Detect which cell encompasses the target text, then output its (x, y) center coordinate. 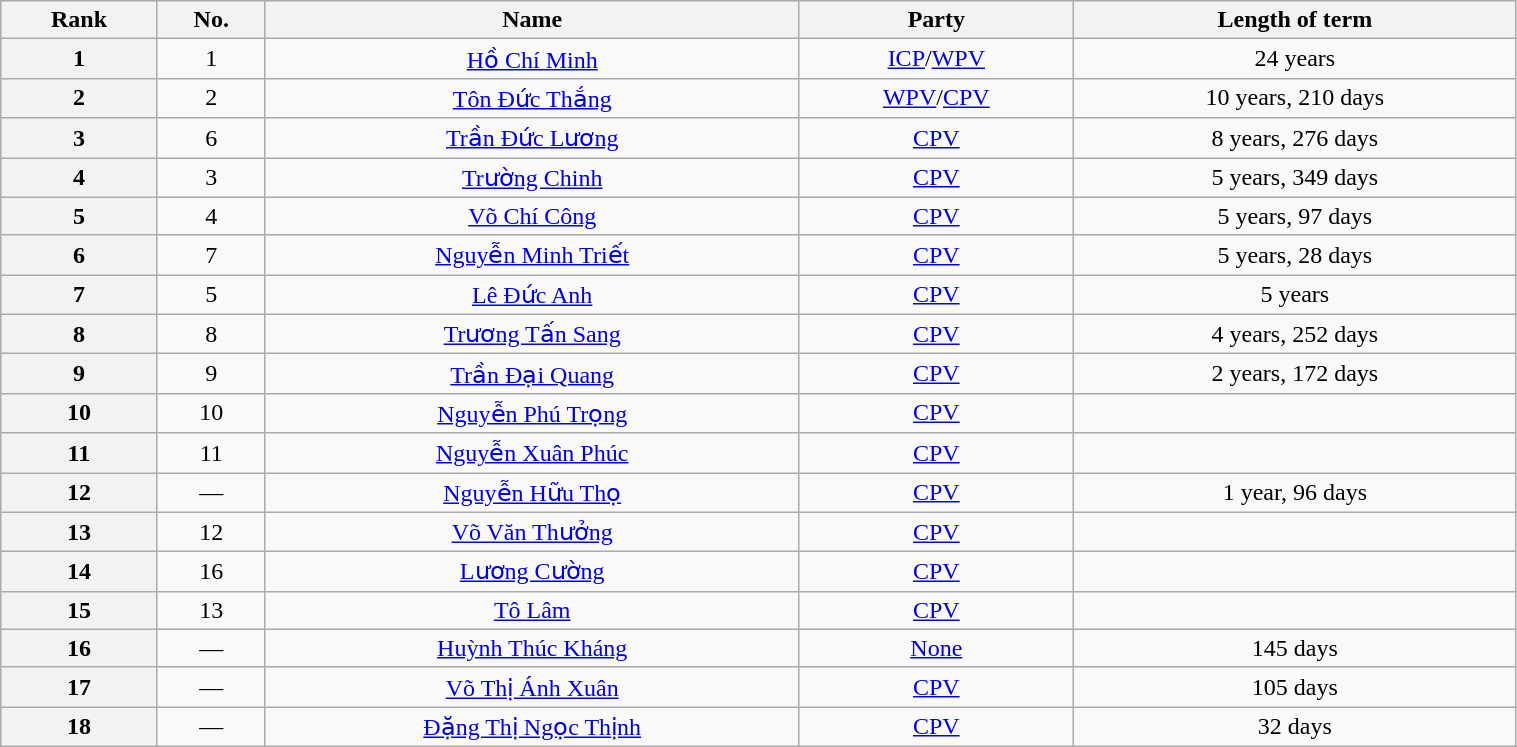
Name (532, 20)
No. (211, 20)
5 years, 28 days (1295, 255)
Nguyễn Minh Triết (532, 255)
Nguyễn Phú Trọng (532, 413)
24 years (1295, 59)
145 days (1295, 648)
Trường Chinh (532, 178)
Nguyễn Xuân Phúc (532, 453)
2 years, 172 days (1295, 374)
ICP/WPV (936, 59)
5 years (1295, 295)
Trần Đức Lương (532, 138)
17 (79, 687)
Nguyễn Hữu Thọ (532, 492)
Length of term (1295, 20)
Tô Lâm (532, 610)
105 days (1295, 687)
5 years, 349 days (1295, 178)
8 years, 276 days (1295, 138)
Trương Tấn Sang (532, 334)
Võ Văn Thưởng (532, 532)
Trần Đại Quang (532, 374)
10 years, 210 days (1295, 98)
Rank (79, 20)
4 years, 252 days (1295, 334)
Võ Thị Ánh Xuân (532, 687)
14 (79, 572)
Party (936, 20)
Võ Chí Công (532, 216)
5 years, 97 days (1295, 216)
18 (79, 727)
Hồ Chí Minh (532, 59)
None (936, 648)
1 year, 96 days (1295, 492)
Lê Đức Anh (532, 295)
15 (79, 610)
WPV/CPV (936, 98)
Đặng Thị Ngọc Thịnh (532, 727)
32 days (1295, 727)
Huỳnh Thúc Kháng (532, 648)
Tôn Đức Thắng (532, 98)
Lương Cường (532, 572)
